Determine the (x, y) coordinate at the center of the cell enclosing the given text.  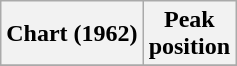
Chart (1962) (72, 34)
Peakposition (189, 34)
